Locate the cell with the specified text and output its (x, y) center coordinate. 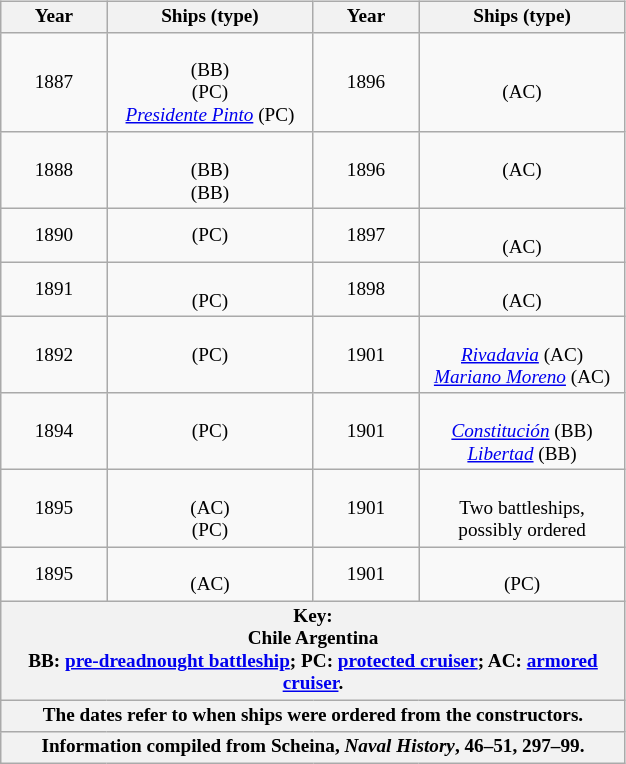
1891 (54, 290)
Information compiled from Scheina, Naval History, 46–51, 297–99. (313, 747)
(AC) (PC) (210, 508)
1887 (54, 82)
1892 (54, 356)
1898 (366, 290)
Key: Chile ArgentinaBB: pre-dreadnought battleship; PC: protected cruiser; AC: armored cruiser. (313, 650)
Constitución (BB)Libertad (BB) (522, 432)
1890 (54, 235)
Rivadavia (AC)Mariano Moreno (AC) (522, 356)
1897 (366, 235)
(BB) (PC)Presidente Pinto (PC) (210, 82)
(BB) (BB) (210, 170)
1888 (54, 170)
1894 (54, 432)
The dates refer to when ships were ordered from the constructors. (313, 716)
Two battleships,possibly ordered (522, 508)
